Detect which cell encompasses the target text, then output its [x, y] center coordinate. 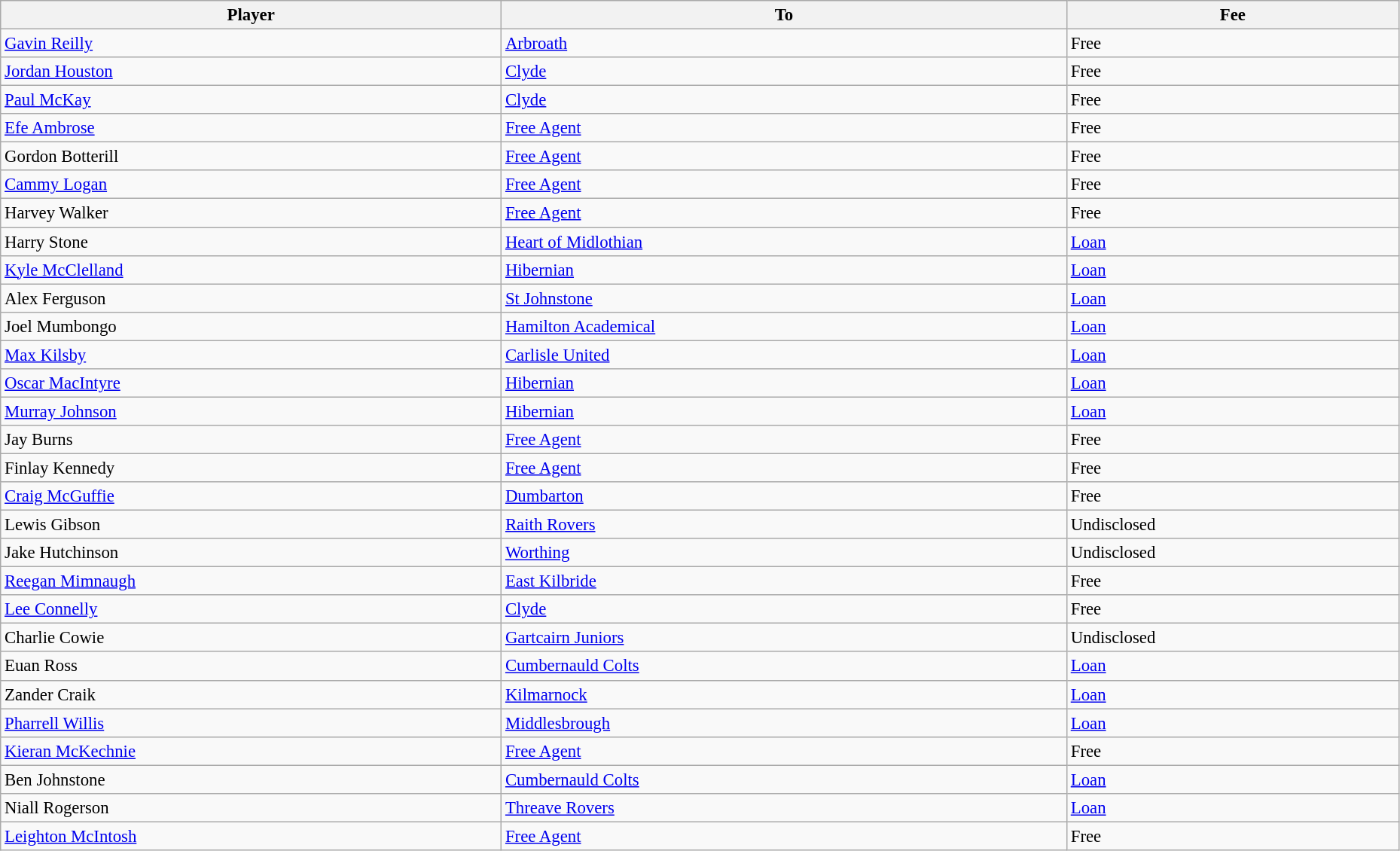
Threave Rovers [785, 808]
Leighton McIntosh [252, 836]
Hamilton Academical [785, 326]
Paul McKay [252, 100]
Middlesbrough [785, 723]
Lee Connelly [252, 609]
Jake Hutchinson [252, 553]
East Kilbride [785, 581]
Gavin Reilly [252, 44]
Murray Johnson [252, 411]
Gordon Botterill [252, 157]
Pharrell Willis [252, 723]
Reegan Mimnaugh [252, 581]
Cammy Logan [252, 185]
Euan Ross [252, 666]
Joel Mumbongo [252, 326]
Lewis Gibson [252, 525]
To [785, 15]
Player [252, 15]
Harry Stone [252, 242]
Gartcairn Juniors [785, 638]
Carlisle United [785, 355]
Zander Craik [252, 694]
Kyle McClelland [252, 270]
Craig McGuffie [252, 496]
Fee [1232, 15]
Jordan Houston [252, 72]
Max Kilsby [252, 355]
Jay Burns [252, 440]
Arbroath [785, 44]
Raith Rovers [785, 525]
Ben Johnstone [252, 779]
St Johnstone [785, 298]
Kieran McKechnie [252, 751]
Heart of Midlothian [785, 242]
Oscar MacIntyre [252, 383]
Finlay Kennedy [252, 468]
Niall Rogerson [252, 808]
Dumbarton [785, 496]
Alex Ferguson [252, 298]
Harvey Walker [252, 213]
Worthing [785, 553]
Efe Ambrose [252, 128]
Kilmarnock [785, 694]
Charlie Cowie [252, 638]
